Find where the given text appears and provide that cell's center as (X, Y) coordinate. 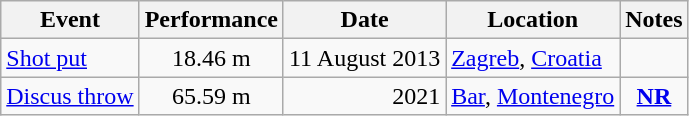
2021 (364, 96)
NR (654, 96)
Zagreb, Croatia (533, 58)
65.59 m (211, 96)
Notes (654, 20)
11 August 2013 (364, 58)
Event (70, 20)
18.46 m (211, 58)
Shot put (70, 58)
Date (364, 20)
Discus throw (70, 96)
Location (533, 20)
Bar, Montenegro (533, 96)
Performance (211, 20)
